For the text-containing cell, return its midpoint in [X, Y] coordinate format. 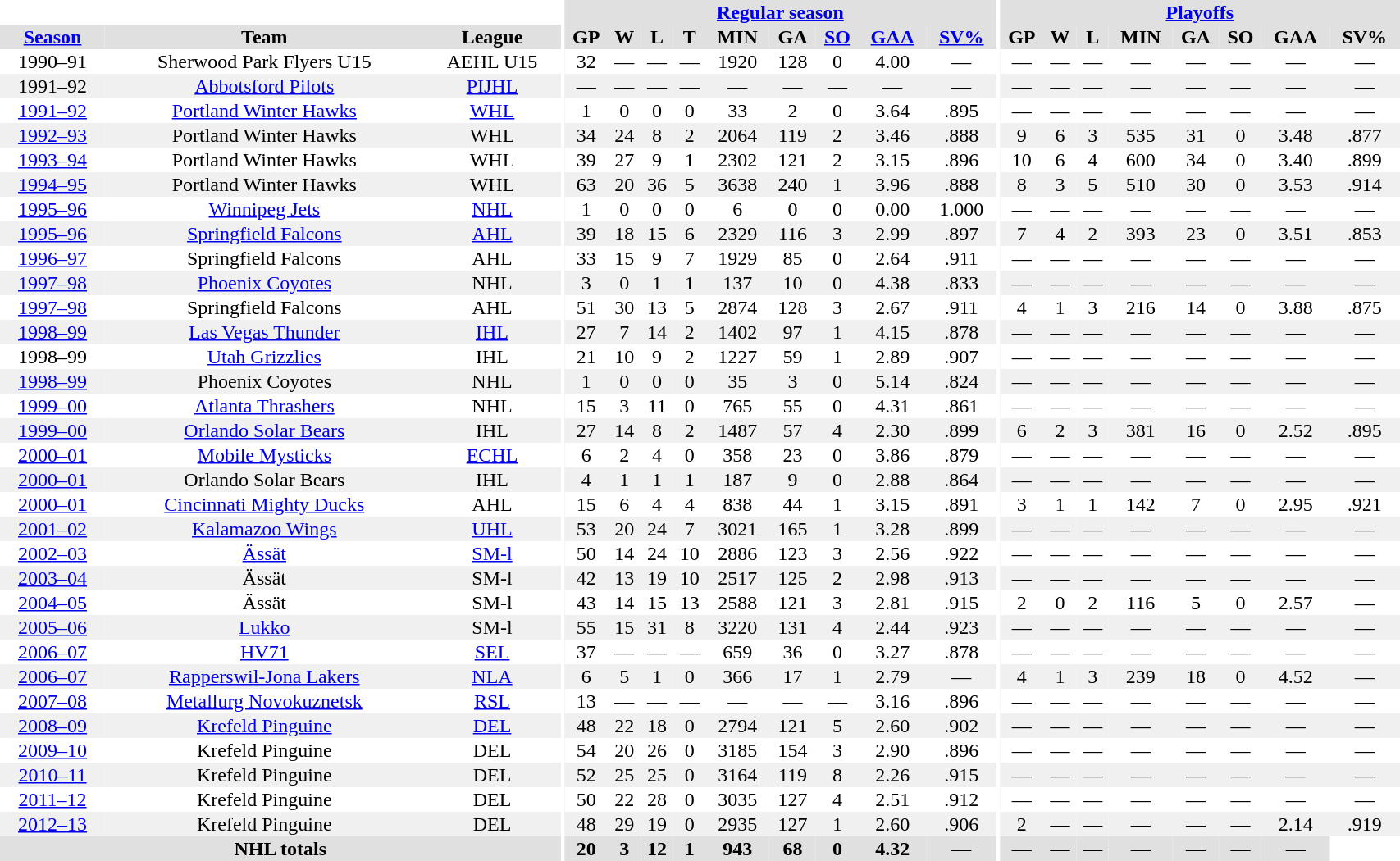
0.00 [892, 209]
3.86 [892, 455]
51 [586, 307]
3220 [738, 627]
5.14 [892, 381]
3.16 [892, 701]
.902 [961, 726]
68 [792, 849]
Cincinnati Mighty Ducks [264, 504]
26 [657, 750]
131 [792, 627]
2.51 [892, 799]
600 [1140, 160]
Metallurg Novokuznetsk [264, 701]
.922 [961, 553]
3185 [738, 750]
2.81 [892, 603]
393 [1140, 234]
381 [1140, 430]
2005–06 [52, 627]
4.52 [1296, 676]
Las Vegas Thunder [264, 332]
2.88 [892, 480]
2010–11 [52, 775]
510 [1140, 184]
42 [586, 578]
3.46 [892, 135]
2004–05 [52, 603]
2.57 [1296, 603]
3.88 [1296, 307]
2003–04 [52, 578]
2794 [738, 726]
3035 [738, 799]
2.44 [892, 627]
29 [624, 824]
Playoffs [1199, 12]
137 [738, 283]
2.95 [1296, 504]
Season [52, 37]
.879 [961, 455]
142 [1140, 504]
1402 [738, 332]
4.31 [892, 406]
3.48 [1296, 135]
.923 [961, 627]
1996–97 [52, 258]
1990–91 [52, 61]
43 [586, 603]
1929 [738, 258]
3.27 [892, 652]
57 [792, 430]
1993–94 [52, 160]
123 [792, 553]
Abbotsford Pilots [264, 86]
97 [792, 332]
2.56 [892, 553]
.861 [961, 406]
3.51 [1296, 234]
UHL [492, 529]
.907 [961, 357]
838 [738, 504]
2.14 [1296, 824]
239 [1140, 676]
.875 [1365, 307]
17 [792, 676]
2.99 [892, 234]
240 [792, 184]
1920 [738, 61]
.919 [1365, 824]
T [690, 37]
16 [1196, 430]
Atlanta Thrashers [264, 406]
11 [657, 406]
2.90 [892, 750]
2329 [738, 234]
52 [586, 775]
1227 [738, 357]
.897 [961, 234]
HV71 [264, 652]
2517 [738, 578]
187 [738, 480]
.891 [961, 504]
2.52 [1296, 430]
.913 [961, 578]
2011–12 [52, 799]
1994–95 [52, 184]
2012–13 [52, 824]
3.53 [1296, 184]
2.30 [892, 430]
1.000 [961, 209]
Mobile Mysticks [264, 455]
2007–08 [52, 701]
28 [657, 799]
Kalamazoo Wings [264, 529]
535 [1140, 135]
37 [586, 652]
League [492, 37]
2935 [738, 824]
32 [586, 61]
765 [738, 406]
2001–02 [52, 529]
1487 [738, 430]
2.67 [892, 307]
366 [738, 676]
3638 [738, 184]
Winnipeg Jets [264, 209]
3164 [738, 775]
63 [586, 184]
.877 [1365, 135]
2.26 [892, 775]
Regular season [781, 12]
943 [738, 849]
Utah Grizzlies [264, 357]
21 [586, 357]
3.40 [1296, 160]
.833 [961, 283]
2588 [738, 603]
AEHL U15 [492, 61]
165 [792, 529]
2886 [738, 553]
.824 [961, 381]
Rapperswil-Jona Lakers [264, 676]
4.15 [892, 332]
2.64 [892, 258]
1992–93 [52, 135]
.864 [961, 480]
NLA [492, 676]
3.64 [892, 111]
216 [1140, 307]
4.00 [892, 61]
ECHL [492, 455]
154 [792, 750]
2002–03 [52, 553]
2302 [738, 160]
53 [586, 529]
.906 [961, 824]
2.79 [892, 676]
Team [264, 37]
4.38 [892, 283]
NHL totals [280, 849]
2874 [738, 307]
3.96 [892, 184]
35 [738, 381]
.921 [1365, 504]
358 [738, 455]
59 [792, 357]
RSL [492, 701]
54 [586, 750]
Lukko [264, 627]
.912 [961, 799]
PIJHL [492, 86]
4.32 [892, 849]
2.89 [892, 357]
2009–10 [52, 750]
3021 [738, 529]
659 [738, 652]
SEL [492, 652]
Sherwood Park Flyers U15 [264, 61]
3.28 [892, 529]
.914 [1365, 184]
2064 [738, 135]
44 [792, 504]
125 [792, 578]
2.98 [892, 578]
85 [792, 258]
2008–09 [52, 726]
.853 [1365, 234]
12 [657, 849]
